Extract the (x, y) coordinate from the center of the cell holding the provided text.  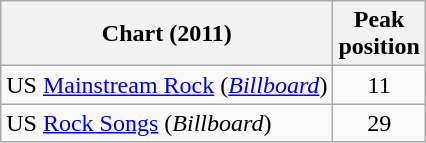
US Mainstream Rock (Billboard) (167, 85)
11 (379, 85)
US Rock Songs (Billboard) (167, 123)
29 (379, 123)
Chart (2011) (167, 34)
Peakposition (379, 34)
